Find where the given text appears and provide that cell's center as (x, y) coordinate. 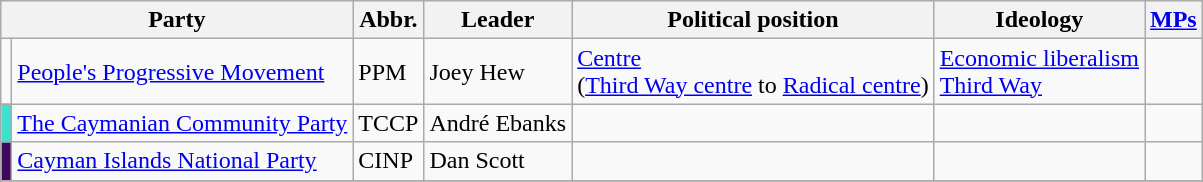
Political position (754, 20)
Economic liberalismThird Way (1039, 72)
TCCP (388, 123)
The Caymanian Community Party (182, 123)
Centre(Third Way centre to Radical centre) (754, 72)
People's Progressive Movement (182, 72)
Leader (498, 20)
André Ebanks (498, 123)
Party (177, 20)
Ideology (1039, 20)
PPM (388, 72)
Cayman Islands National Party (182, 161)
CINP (388, 161)
MPs (1174, 20)
Abbr. (388, 20)
Dan Scott (498, 161)
Joey Hew (498, 72)
